For the text-containing cell, return its midpoint in (x, y) coordinate format. 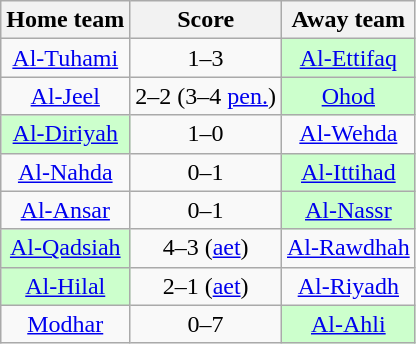
0–7 (206, 324)
Al-Rawdhah (348, 248)
4–3 (aet) (206, 248)
Al-Hilal (66, 286)
2–1 (aet) (206, 286)
Score (206, 20)
Al-Ansar (66, 210)
Al-Wehda (348, 134)
Al-Tuhami (66, 58)
1–0 (206, 134)
Ohod (348, 96)
2–2 (3–4 pen.) (206, 96)
Al-Ittihad (348, 172)
Al-Diriyah (66, 134)
Al-Ettifaq (348, 58)
Al-Nahda (66, 172)
Al-Nassr (348, 210)
Home team (66, 20)
Modhar (66, 324)
Al-Ahli (348, 324)
Away team (348, 20)
1–3 (206, 58)
Al-Riyadh (348, 286)
Al-Qadsiah (66, 248)
Al-Jeel (66, 96)
